Locate the cell with the specified text and output its [x, y] center coordinate. 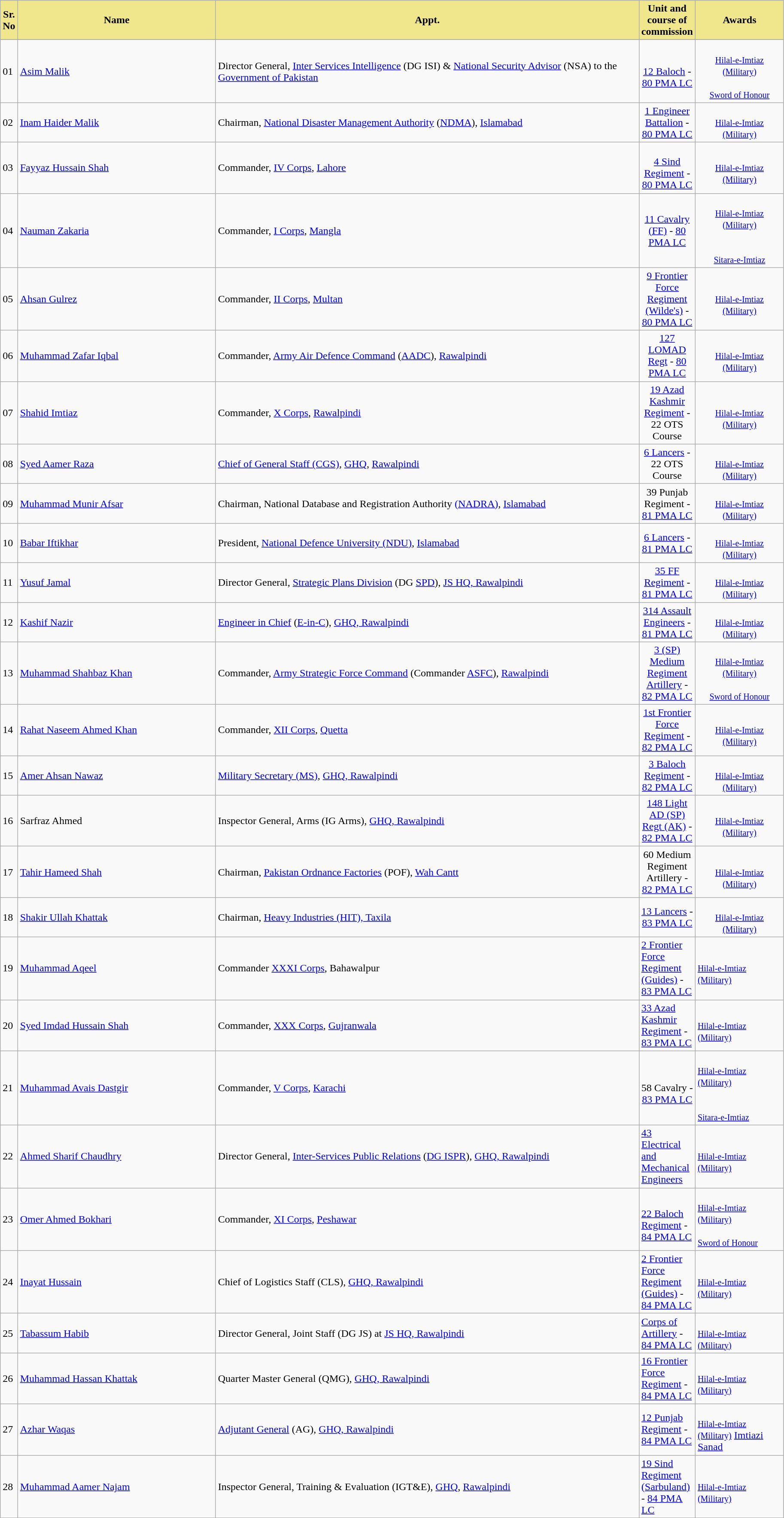
13 Lancers - 83 PMA LC [667, 917]
Chief of Logistics Staff (CLS), GHQ, Rawalpindi [427, 1282]
27 [9, 1429]
Syed Imdad Hussain Shah [117, 1025]
4 Sind Regiment - 80 PMA LC [667, 167]
Director General, Inter Services Intelligence (DG ISI) & National Security Advisor (NSA) to the Government of Pakistan [427, 71]
16 [9, 821]
28 [9, 1486]
President, National Defence University (NDU), Islamabad [427, 543]
Chairman, Pakistan Ordnance Factories (POF), Wah Cantt [427, 872]
16 Frontier Force Regiment - 84 PMA LC [667, 1378]
Asim Malik [117, 71]
13 [9, 673]
21 [9, 1088]
22 Baloch Regiment - 84 PMA LC [667, 1219]
1st Frontier Force Regiment - 82 PMA LC [667, 730]
2 Frontier Force Regiment (Guides) - 84 PMA LC [667, 1282]
26 [9, 1378]
Muhammad Aqeel [117, 968]
04 [9, 230]
Commander, XII Corps, Quetta [427, 730]
Inam Haider Malik [117, 122]
Muhammad Hassan Khattak [117, 1378]
9 Frontier Force Regiment (Wilde's) - 80 PMA LC [667, 299]
11 Cavalry (FF) - 80 PMA LC [667, 230]
Quarter Master General (QMG), GHQ, Rawalpindi [427, 1378]
58 Cavalry - 83 PMA LC [667, 1088]
24 [9, 1282]
Nauman Zakaria [117, 230]
Rahat Naseem Ahmed Khan [117, 730]
Appt. [427, 20]
23 [9, 1219]
Chairman, National Database and Registration Authority (NADRA), Islamabad [427, 503]
11 [9, 582]
60 Medium Regiment Artillery - 82 PMA LC [667, 872]
Muhammad Munir Afsar [117, 503]
Chief of General Staff (CGS), GHQ, Rawalpindi [427, 464]
12 [9, 622]
Tahir Hameed Shah [117, 872]
22 [9, 1156]
Muhammad Avais Dastgir [117, 1088]
Inspector General, Training & Evaluation (IGT&E), GHQ, Rawalpindi [427, 1486]
Engineer in Chief (E-in-C), GHQ, Rawalpindi [427, 622]
25 [9, 1333]
Commander, I Corps, Mangla [427, 230]
35 FF Regiment - 81 PMA LC [667, 582]
Chairman, Heavy Industries (HIT), Taxila [427, 917]
Shahid Imtiaz [117, 413]
Tabassum Habib [117, 1333]
Commander, XI Corps, Peshawar [427, 1219]
Commander, V Corps, Karachi [427, 1088]
Omer Ahmed Bokhari [117, 1219]
Commander, X Corps, Rawalpindi [427, 413]
Muhammad Zafar Iqbal [117, 356]
2 Frontier Force Regiment (Guides) - 83 PMA LC [667, 968]
Military Secretary (MS), GHQ, Rawalpindi [427, 776]
Inayat Hussain [117, 1282]
07 [9, 413]
314 Assault Engineers - 81 PMA LC [667, 622]
15 [9, 776]
17 [9, 872]
10 [9, 543]
Commander, Army Air Defence Command (AADC), Rawalpindi [427, 356]
06 [9, 356]
19 Azad Kashmir Regiment - 22 OTS Course [667, 413]
Ahsan Gulrez [117, 299]
14 [9, 730]
05 [9, 299]
Muhammad Aamer Najam [117, 1486]
Adjutant General (AG), GHQ, Rawalpindi [427, 1429]
Chairman, National Disaster Management Authority (NDMA), Islamabad [427, 122]
Fayyaz Hussain Shah [117, 167]
Sarfraz Ahmed [117, 821]
Commander XXXI Corps, Bahawalpur [427, 968]
33 Azad Kashmir Regiment - 83 PMA LC [667, 1025]
Commander, XXX Corps, Gujranwala [427, 1025]
Awards [739, 20]
3 (SP) Medium Regiment Artillery - 82 PMA LC [667, 673]
08 [9, 464]
Director General, Strategic Plans Division (DG SPD), JS HQ, Rawalpindi [427, 582]
Corps of Artillery - 84 PMA LC [667, 1333]
Unit and course of commission [667, 20]
127 LOMAD Regt - 80 PMA LC [667, 356]
Muhammad Shahbaz Khan [117, 673]
19 [9, 968]
Amer Ahsan Nawaz [117, 776]
3 Baloch Regiment - 82 PMA LC [667, 776]
19 Sind Regiment (Sarbuland) - 84 PMA LC [667, 1486]
03 [9, 167]
Shakir Ullah Khattak [117, 917]
Babar Iftikhar [117, 543]
Commander, IV Corps, Lahore [427, 167]
12 Punjab Regiment - 84 PMA LC [667, 1429]
Sr. No [9, 20]
39 Punjab Regiment - 81 PMA LC [667, 503]
Syed Aamer Raza [117, 464]
Azhar Waqas [117, 1429]
09 [9, 503]
Ahmed Sharif Chaudhry [117, 1156]
18 [9, 917]
43 Electrical and Mechanical Engineers [667, 1156]
6 Lancers - 22 OTS Course [667, 464]
01 [9, 71]
Hilal-e-Imtiaz (Military) Imtiazi Sanad [739, 1429]
Inspector General, Arms (IG Arms), GHQ, Rawalpindi [427, 821]
Kashif Nazir [117, 622]
20 [9, 1025]
Name [117, 20]
Director General, Inter-Services Public Relations (DG ISPR), GHQ, Rawalpindi [427, 1156]
6 Lancers - 81 PMA LC [667, 543]
Commander, Army Strategic Force Command (Commander ASFC), Rawalpindi [427, 673]
Director General, Joint Staff (DG JS) at JS HQ, Rawalpindi [427, 1333]
Yusuf Jamal [117, 582]
12 Baloch - 80 PMA LC [667, 71]
02 [9, 122]
1 Engineer Battalion - 80 PMA LC [667, 122]
Commander, II Corps, Multan [427, 299]
148 Light AD (SP) Regt (AK) - 82 PMA LC [667, 821]
